Search for the cell housing the specified text and yield its (x, y) center coordinate. 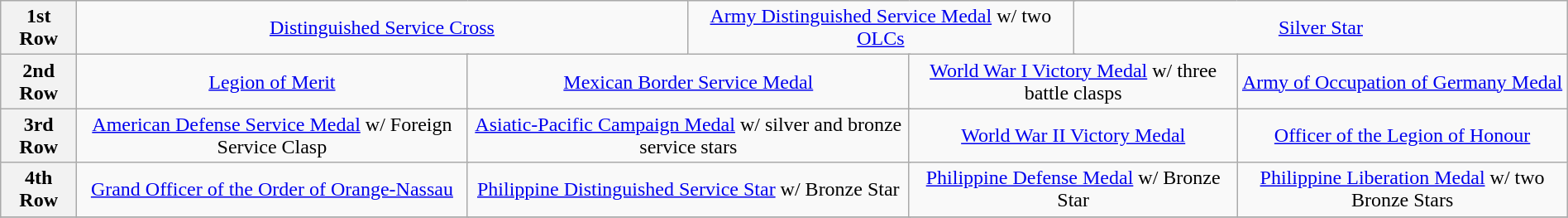
Philippine Defense Medal w/ Bronze Star (1073, 189)
Asiatic-Pacific Campaign Medal w/ silver and bronze service stars (688, 136)
Distinguished Service Cross (382, 28)
World War I Victory Medal w/ three battle clasps (1073, 81)
Silver Star (1322, 28)
World War II Victory Medal (1073, 136)
2nd Row (39, 81)
Grand Officer of the Order of Orange-Nassau (272, 189)
Mexican Border Service Medal (688, 81)
Army Distinguished Service Medal w/ two OLCs (880, 28)
American Defense Service Medal w/ Foreign Service Clasp (272, 136)
4th Row (39, 189)
Officer of the Legion of Honour (1403, 136)
Philippine Distinguished Service Star w/ Bronze Star (688, 189)
Legion of Merit (272, 81)
3rd Row (39, 136)
Army of Occupation of Germany Medal (1403, 81)
Philippine Liberation Medal w/ two Bronze Stars (1403, 189)
1st Row (39, 28)
